Determine the [x, y] coordinate at the center of the cell enclosing the given text.  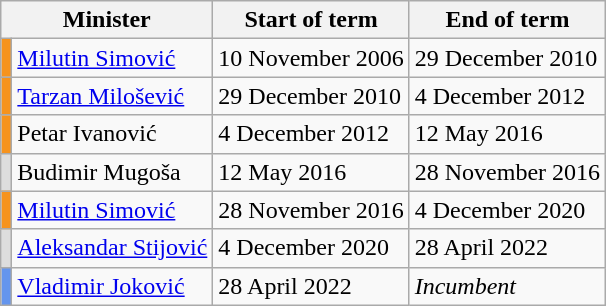
End of term [507, 20]
Aleksandar Stijović [112, 248]
Tarzan Milošević [112, 96]
Start of term [311, 20]
Vladimir Joković [112, 286]
Petar Ivanović [112, 134]
10 November 2006 [311, 58]
Minister [107, 20]
Budimir Mugoša [112, 172]
Incumbent [507, 286]
